Output the (X, Y) coordinate of the center of the cell containing the given text.  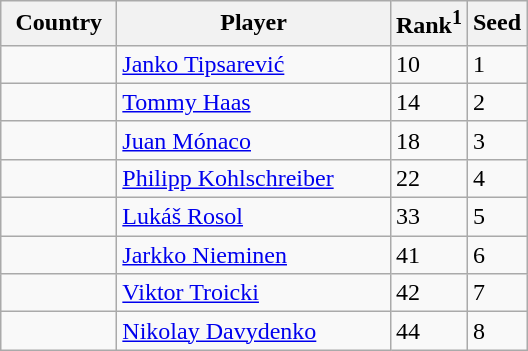
6 (496, 255)
Seed (496, 24)
Country (59, 24)
Tommy Haas (254, 102)
5 (496, 217)
7 (496, 293)
10 (428, 64)
2 (496, 102)
1 (496, 64)
3 (496, 140)
Juan Mónaco (254, 140)
41 (428, 255)
Viktor Troicki (254, 293)
Janko Tipsarević (254, 64)
33 (428, 217)
44 (428, 331)
Lukáš Rosol (254, 217)
Player (254, 24)
Nikolay Davydenko (254, 331)
Rank1 (428, 24)
22 (428, 178)
8 (496, 331)
Jarkko Nieminen (254, 255)
14 (428, 102)
4 (496, 178)
Philipp Kohlschreiber (254, 178)
42 (428, 293)
18 (428, 140)
